Pinpoint the cell where the given text exists, returning its (X, Y) midpoint coordinate. 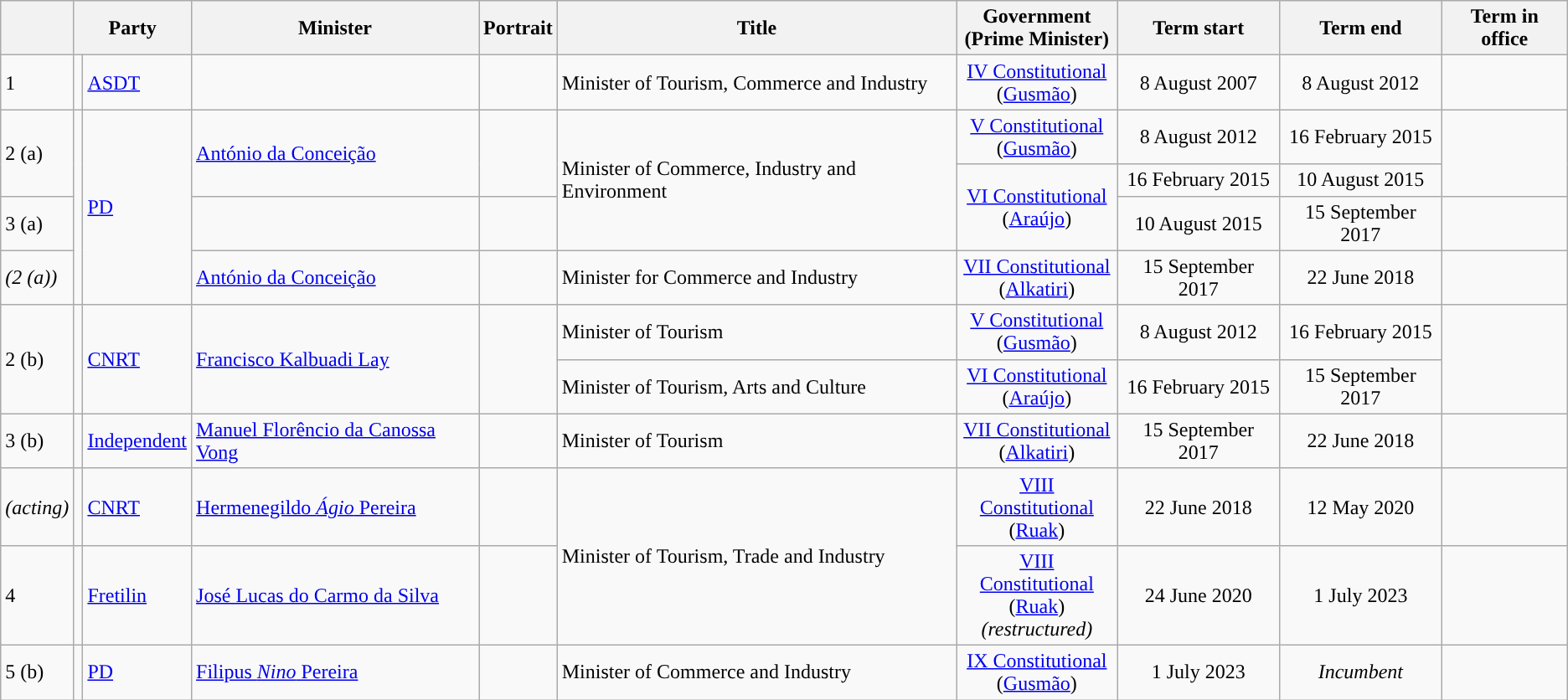
Government(Prime Minister) (1037, 28)
IV Constitutional(Gusmão) (1037, 82)
Independent (137, 440)
VIII Constitutional(Ruak) (1037, 507)
Party (132, 28)
Fretilin (137, 594)
IX Constitutional(Gusmão) (1037, 672)
2 (a) (37, 152)
Minister for Commerce and Industry (757, 278)
Minister of Commerce and Industry (757, 672)
Filipus Nino Pereira (335, 672)
Minister of Commerce, Industry and Environment (757, 180)
2 (b) (37, 359)
Portrait (518, 28)
12 May 2020 (1361, 507)
(acting) (37, 507)
24 June 2020 (1199, 594)
Title (757, 28)
Manuel Florêncio da Canossa Vong (335, 440)
5 (b) (37, 672)
Francisco Kalbuadi Lay (335, 359)
Term in office (1504, 28)
3 (b) (37, 440)
3 (a) (37, 223)
Term start (1199, 28)
Minister of Tourism, Commerce and Industry (757, 82)
(2 (a)) (37, 278)
VIII Constitutional(Ruak)(restructured) (1037, 594)
Hermenegildo Ágio Pereira (335, 507)
4 (37, 594)
8 August 2007 (1199, 82)
Minister (335, 28)
Minister of Tourism, Arts and Culture (757, 387)
Minister of Tourism, Trade and Industry (757, 556)
1 (37, 82)
ASDT (137, 82)
Term end (1361, 28)
Incumbent (1361, 672)
José Lucas do Carmo da Silva (335, 594)
